Search for the cell housing the specified text and yield its [X, Y] center coordinate. 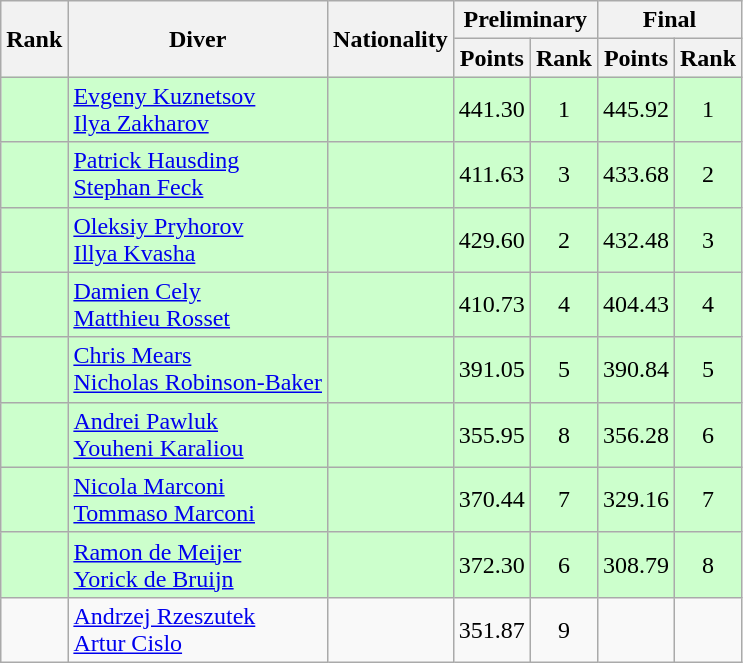
Chris MearsNicholas Robinson-Baker [198, 370]
Ramon de MeijerYorick de Bruijn [198, 564]
Final [669, 20]
391.05 [492, 370]
Evgeny KuznetsovIlya Zakharov [198, 110]
9 [564, 630]
Andrei PawlukYouheni Karaliou [198, 434]
404.43 [636, 304]
411.63 [492, 174]
Andrzej RzeszutekArtur Cislo [198, 630]
Nicola MarconiTommaso Marconi [198, 500]
Diver [198, 39]
308.79 [636, 564]
356.28 [636, 434]
Damien CelyMatthieu Rosset [198, 304]
433.68 [636, 174]
410.73 [492, 304]
370.44 [492, 500]
372.30 [492, 564]
445.92 [636, 110]
390.84 [636, 370]
355.95 [492, 434]
351.87 [492, 630]
432.48 [636, 240]
Oleksiy PryhorovIllya Kvasha [198, 240]
Preliminary [525, 20]
429.60 [492, 240]
329.16 [636, 500]
Nationality [391, 39]
Patrick HausdingStephan Feck [198, 174]
441.30 [492, 110]
